Return the (X, Y) coordinate for the center point of the cell that contains the specified text.  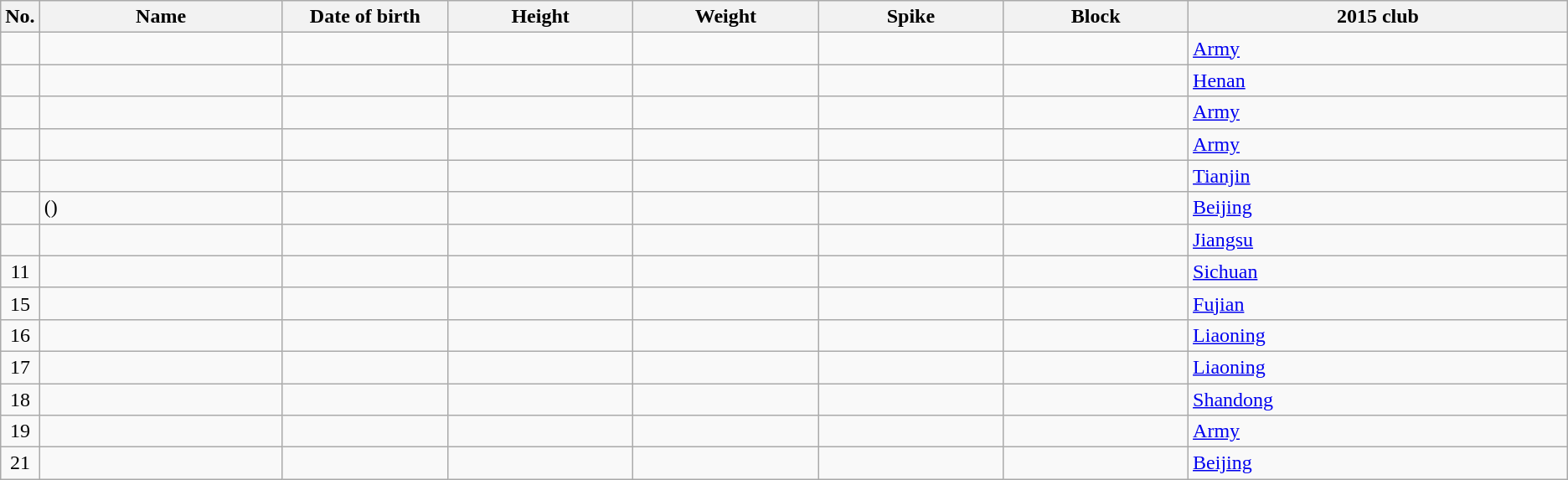
Date of birth (365, 17)
Shandong (1379, 400)
Weight (725, 17)
11 (20, 271)
19 (20, 431)
No. (20, 17)
Fujian (1379, 303)
Spike (911, 17)
Height (541, 17)
16 (20, 335)
2015 club (1379, 17)
18 (20, 400)
17 (20, 367)
Henan (1379, 80)
Tianjin (1379, 176)
() (161, 208)
Sichuan (1379, 271)
Jiangsu (1379, 240)
Block (1096, 17)
Name (161, 17)
15 (20, 303)
21 (20, 463)
